Locate the cell with the specified text and output its [X, Y] center coordinate. 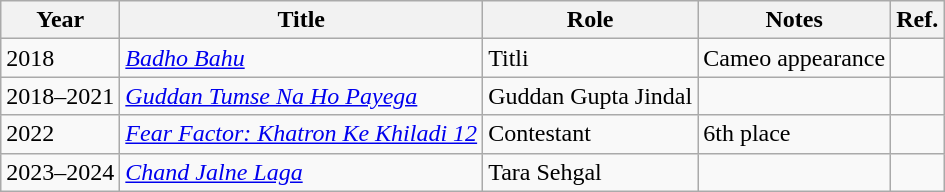
Notes [794, 20]
Contestant [590, 134]
Guddan Tumse Na Ho Payega [302, 96]
2018 [60, 58]
Role [590, 20]
Tara Sehgal [590, 172]
Chand Jalne Laga [302, 172]
6th place [794, 134]
Year [60, 20]
Ref. [918, 20]
Titli [590, 58]
Badho Bahu [302, 58]
2018–2021 [60, 96]
Cameo appearance [794, 58]
Title [302, 20]
2023–2024 [60, 172]
2022 [60, 134]
Fear Factor: Khatron Ke Khiladi 12 [302, 134]
Guddan Gupta Jindal [590, 96]
